From the cell containing the given text, extract its center point as [x, y] coordinate. 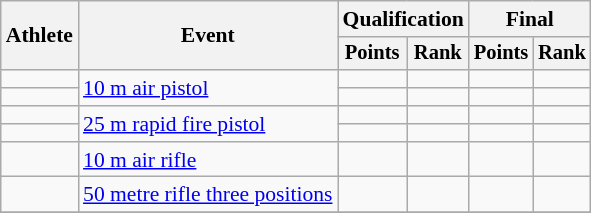
Event [208, 36]
50 metre rifle three positions [208, 195]
Qualification [404, 19]
10 m air rifle [208, 160]
10 m air pistol [208, 88]
Athlete [40, 36]
Final [530, 19]
25 m rapid fire pistol [208, 124]
